From the cell containing the given text, extract its center point as (X, Y) coordinate. 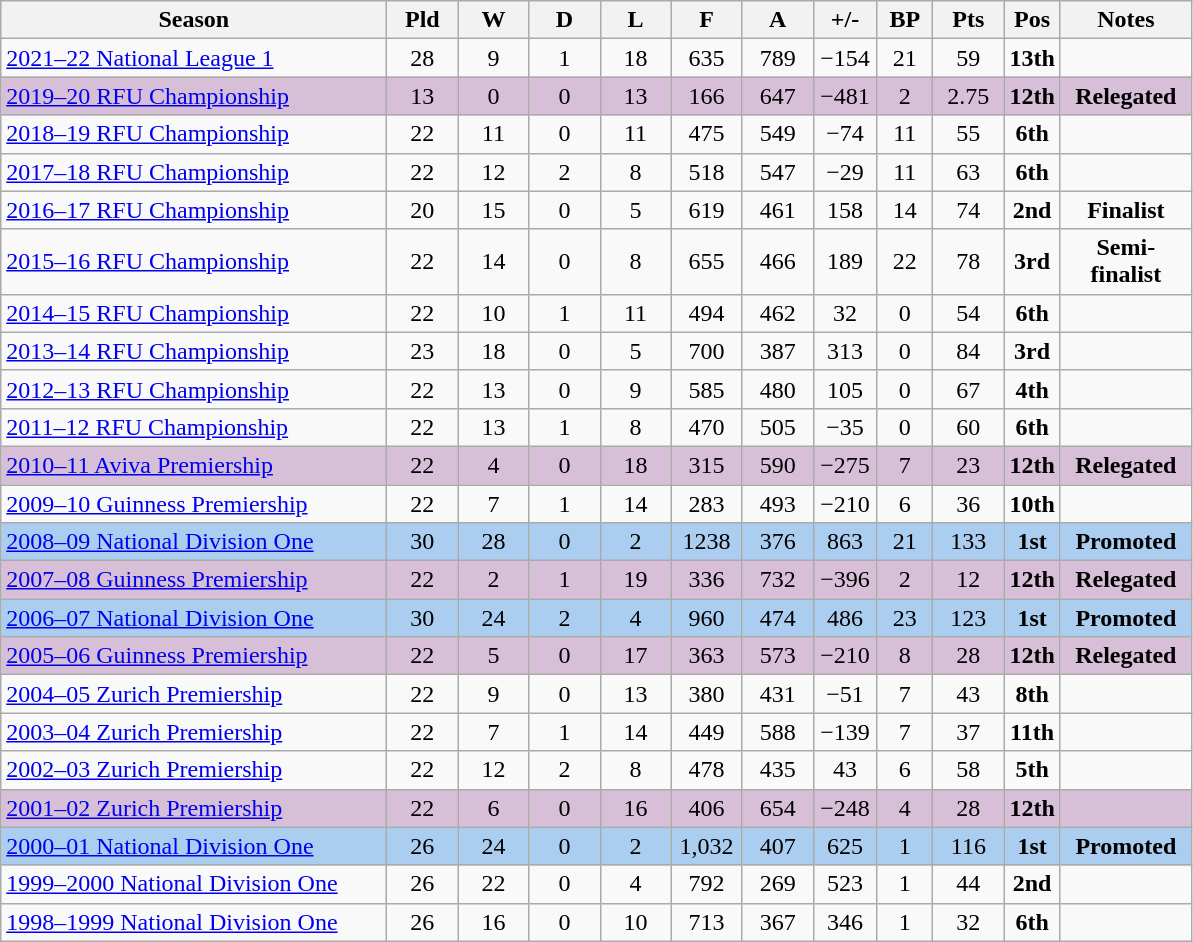
20 (422, 210)
431 (778, 694)
Notes (1126, 20)
F (706, 20)
2010–11 Aviva Premiership (194, 465)
547 (778, 172)
2017–18 RFU Championship (194, 172)
Season (194, 20)
449 (706, 732)
462 (778, 313)
549 (778, 134)
123 (968, 618)
2019–20 RFU Championship (194, 96)
588 (778, 732)
189 (845, 262)
1238 (706, 542)
2021–22 National League 1 (194, 58)
2005–06 Guinness Premiership (194, 656)
346 (845, 922)
635 (706, 58)
406 (706, 808)
283 (706, 503)
2003–04 Zurich Premiership (194, 732)
55 (968, 134)
5th (1032, 770)
486 (845, 618)
494 (706, 313)
19 (636, 580)
Finalist (1126, 210)
BP (905, 20)
Pos (1032, 20)
700 (706, 351)
863 (845, 542)
380 (706, 694)
133 (968, 542)
2002–03 Zurich Premiership (194, 770)
655 (706, 262)
78 (968, 262)
505 (778, 427)
590 (778, 465)
573 (778, 656)
Semi-finalist (1126, 262)
407 (778, 846)
960 (706, 618)
158 (845, 210)
2012–13 RFU Championship (194, 389)
363 (706, 656)
166 (706, 96)
2018–19 RFU Championship (194, 134)
+/- (845, 20)
44 (968, 884)
1,032 (706, 846)
713 (706, 922)
336 (706, 580)
−29 (845, 172)
2006–07 National Division One (194, 618)
474 (778, 618)
−35 (845, 427)
A (778, 20)
54 (968, 313)
11th (1032, 732)
−139 (845, 732)
67 (968, 389)
59 (968, 58)
60 (968, 427)
10th (1032, 503)
2007–08 Guinness Premiership (194, 580)
619 (706, 210)
4th (1032, 389)
−248 (845, 808)
2016–17 RFU Championship (194, 210)
−481 (845, 96)
63 (968, 172)
2009–10 Guinness Premiership (194, 503)
2.75 (968, 96)
789 (778, 58)
1998–1999 National Division One (194, 922)
2004–05 Zurich Premiership (194, 694)
315 (706, 465)
461 (778, 210)
17 (636, 656)
37 (968, 732)
2001–02 Zurich Premiership (194, 808)
376 (778, 542)
647 (778, 96)
−154 (845, 58)
58 (968, 770)
84 (968, 351)
Pts (968, 20)
523 (845, 884)
480 (778, 389)
74 (968, 210)
2015–16 RFU Championship (194, 262)
475 (706, 134)
−74 (845, 134)
W (494, 20)
1999–2000 National Division One (194, 884)
625 (845, 846)
792 (706, 884)
367 (778, 922)
L (636, 20)
585 (706, 389)
15 (494, 210)
478 (706, 770)
105 (845, 389)
435 (778, 770)
2014–15 RFU Championship (194, 313)
8th (1032, 694)
−396 (845, 580)
Pld (422, 20)
387 (778, 351)
654 (778, 808)
D (564, 20)
−51 (845, 694)
493 (778, 503)
2008–09 National Division One (194, 542)
2000–01 National Division One (194, 846)
470 (706, 427)
269 (778, 884)
13th (1032, 58)
2011–12 RFU Championship (194, 427)
36 (968, 503)
518 (706, 172)
732 (778, 580)
313 (845, 351)
466 (778, 262)
−275 (845, 465)
116 (968, 846)
2013–14 RFU Championship (194, 351)
